Return the [X, Y] coordinate for the center point of the cell that contains the specified text.  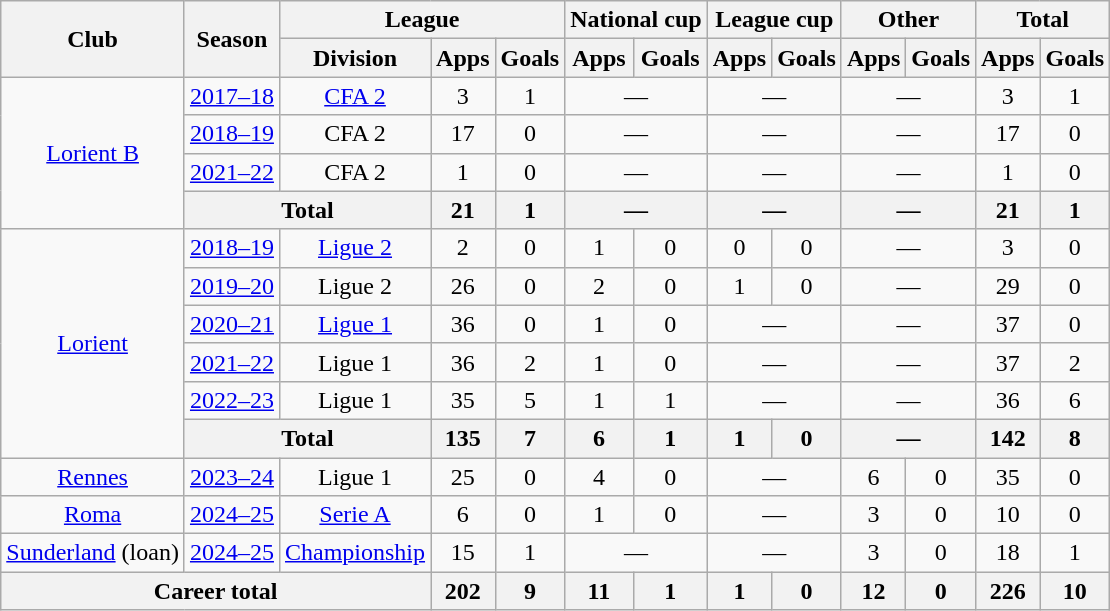
2019–20 [232, 286]
4 [599, 477]
Championship [354, 553]
2020–21 [232, 324]
Other [908, 20]
135 [463, 438]
29 [1008, 286]
8 [1075, 438]
18 [1008, 553]
11 [599, 591]
Season [232, 39]
League [422, 20]
Roma [93, 515]
15 [463, 553]
25 [463, 477]
League cup [774, 20]
12 [873, 591]
Sunderland (loan) [93, 553]
226 [1008, 591]
Club [93, 39]
Division [354, 58]
2017–18 [232, 96]
Lorient [93, 343]
Lorient B [93, 153]
9 [530, 591]
Rennes [93, 477]
202 [463, 591]
Career total [216, 591]
7 [530, 438]
142 [1008, 438]
2022–23 [232, 400]
26 [463, 286]
Serie A [354, 515]
National cup [636, 20]
5 [530, 400]
2023–24 [232, 477]
